Locate the cell with the specified text and output its [X, Y] center coordinate. 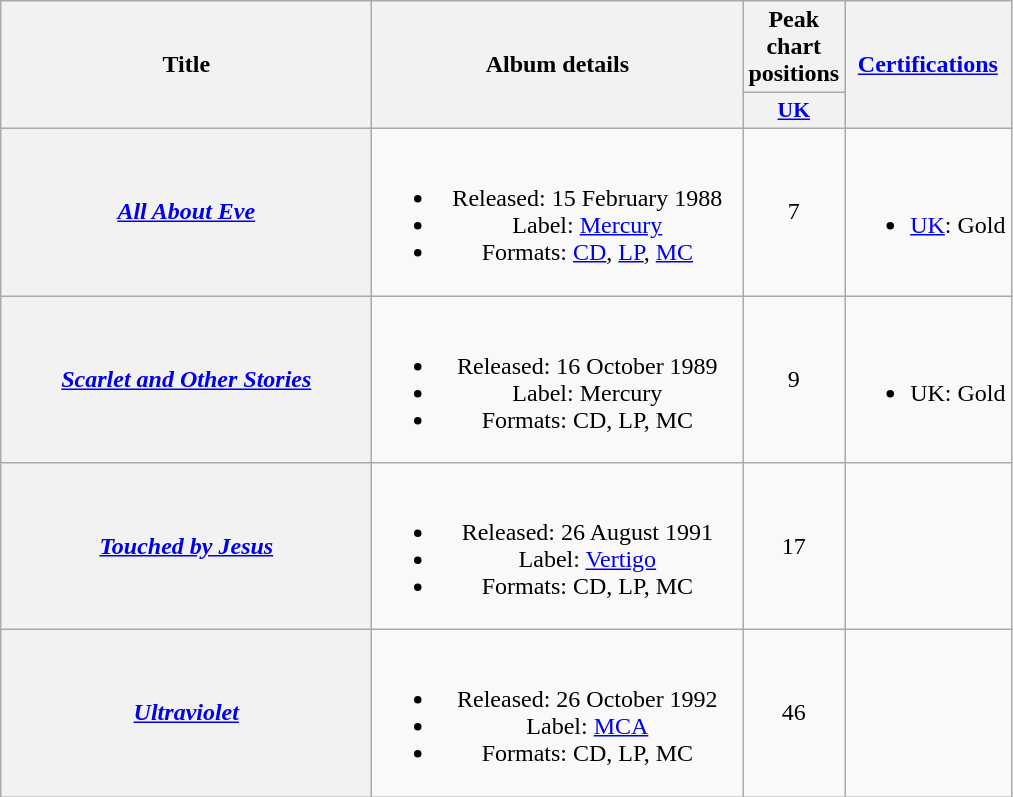
Title [186, 65]
46 [794, 714]
7 [794, 212]
Scarlet and Other Stories [186, 380]
Ultraviolet [186, 714]
Album details [558, 65]
Touched by Jesus [186, 546]
Peak chart positions [794, 47]
17 [794, 546]
Certifications [928, 65]
Released: 16 October 1989Label: MercuryFormats: CD, LP, MC [558, 380]
All About Eve [186, 212]
Released: 26 August 1991Label: VertigoFormats: CD, LP, MC [558, 546]
9 [794, 380]
Released: 26 October 1992Label: MCAFormats: CD, LP, MC [558, 714]
Released: 15 February 1988Label: MercuryFormats: CD, LP, MC [558, 212]
UK [794, 111]
